Identify which cell holds the provided text, then report its [X, Y] central coordinate. 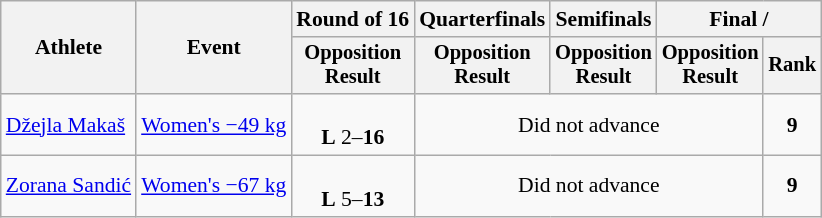
L 2–16 [352, 124]
Rank [792, 66]
Džejla Makaš [68, 124]
Athlete [68, 48]
Final / [739, 19]
Zorana Sandić [68, 186]
Round of 16 [352, 19]
Semifinals [604, 19]
Event [214, 48]
Women's −67 kg [214, 186]
Women's −49 kg [214, 124]
L 5–13 [352, 186]
Quarterfinals [482, 19]
